Return the (x, y) coordinate for the center point of the cell that contains the specified text.  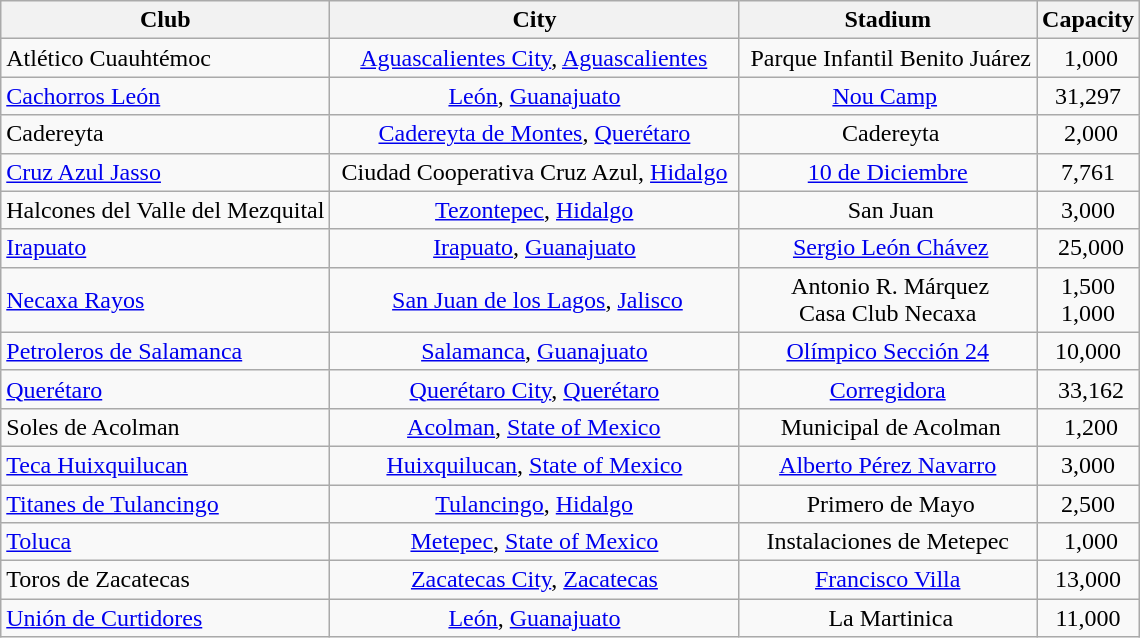
13,000 (1088, 580)
31,297 (1088, 96)
Francisco Villa (888, 580)
7,761 (1088, 172)
Petroleros de Salamanca (166, 351)
11,000 (1088, 618)
San Juan (888, 210)
Toros de Zacatecas (166, 580)
Tezontepec, Hidalgo (534, 210)
Alberto Pérez Navarro (888, 465)
Tulancingo, Hidalgo (534, 503)
1,200 (1088, 427)
Titanes de Tulancingo (166, 503)
Antonio R. MárquezCasa Club Necaxa (888, 300)
Capacity (1088, 20)
Halcones del Valle del Mezquital (166, 210)
Necaxa Rayos (166, 300)
Toluca (166, 542)
2,000 (1088, 134)
Ciudad Cooperativa Cruz Azul, Hidalgo (534, 172)
Aguascalientes City, Aguascalientes (534, 58)
Nou Camp (888, 96)
Club (166, 20)
Olímpico Sección 24 (888, 351)
Teca Huixquilucan (166, 465)
Stadium (888, 20)
33,162 (1088, 389)
Parque Infantil Benito Juárez (888, 58)
Irapuato, Guanajuato (534, 248)
Huixquilucan, State of Mexico (534, 465)
Zacatecas City, Zacatecas (534, 580)
City (534, 20)
25,000 (1088, 248)
2,500 (1088, 503)
Irapuato (166, 248)
Cachorros León (166, 96)
Corregidora (888, 389)
10,000 (1088, 351)
La Martinica (888, 618)
Cadereyta de Montes, Querétaro (534, 134)
Metepec, State of Mexico (534, 542)
San Juan de los Lagos, Jalisco (534, 300)
1,5001,000 (1088, 300)
Querétaro City, Querétaro (534, 389)
Soles de Acolman (166, 427)
10 de Diciembre (888, 172)
Instalaciones de Metepec (888, 542)
Sergio León Chávez (888, 248)
Acolman, State of Mexico (534, 427)
Querétaro (166, 389)
Atlético Cuauhtémoc (166, 58)
Cruz Azul Jasso (166, 172)
Primero de Mayo (888, 503)
Municipal de Acolman (888, 427)
Salamanca, Guanajuato (534, 351)
Unión de Curtidores (166, 618)
